Return (x, y) of the center of cell containing provided text 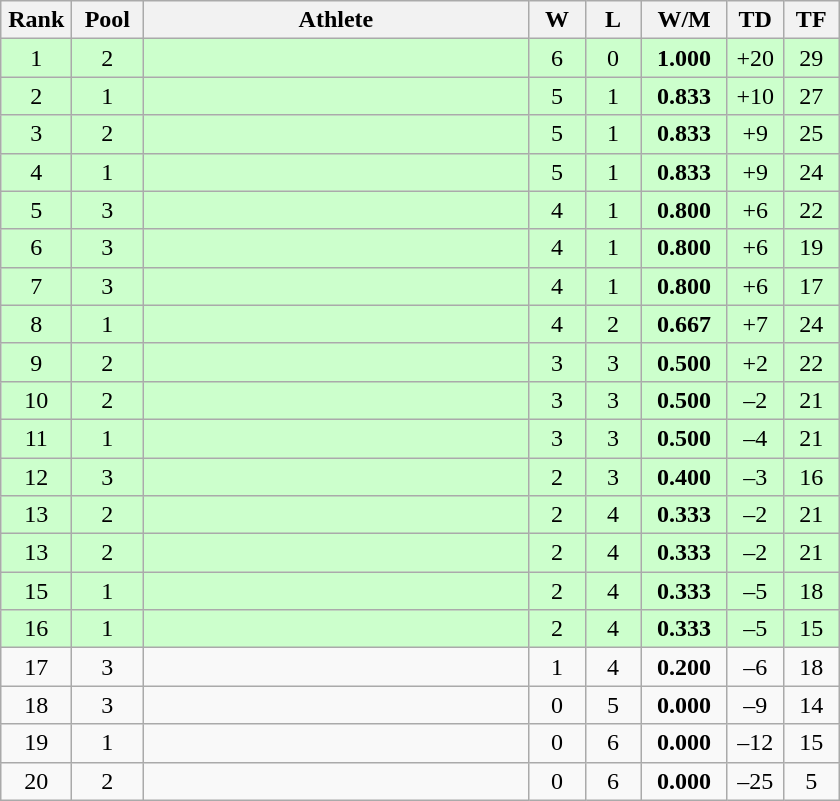
–3 (755, 477)
W (557, 20)
29 (811, 58)
25 (811, 134)
1.000 (684, 58)
–6 (755, 667)
+7 (755, 324)
7 (36, 286)
8 (36, 324)
–9 (755, 705)
–12 (755, 743)
11 (36, 438)
–4 (755, 438)
9 (36, 362)
W/M (684, 20)
Pool (108, 20)
TD (755, 20)
–25 (755, 781)
0.400 (684, 477)
12 (36, 477)
+20 (755, 58)
0.200 (684, 667)
Athlete (336, 20)
TF (811, 20)
L (613, 20)
Rank (36, 20)
0.667 (684, 324)
10 (36, 400)
20 (36, 781)
27 (811, 96)
14 (811, 705)
+10 (755, 96)
+2 (755, 362)
